Determine the [X, Y] coordinate at the center of the cell enclosing the given text.  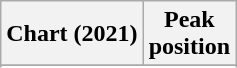
Peakposition [189, 34]
Chart (2021) [72, 34]
